Scan for the cell matching the given text and deliver its [x, y] coordinate at center. 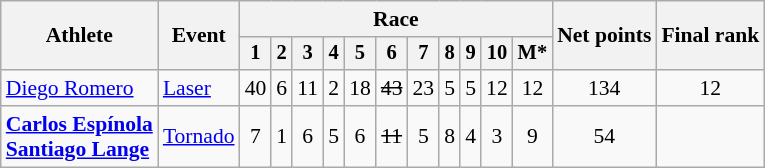
18 [360, 88]
54 [604, 136]
Athlete [80, 36]
43 [392, 88]
M* [532, 54]
134 [604, 88]
Net points [604, 36]
Event [199, 36]
Diego Romero [80, 88]
Carlos EspínolaSantiago Lange [80, 136]
Race [396, 19]
10 [497, 54]
23 [423, 88]
Final rank [710, 36]
40 [256, 88]
Laser [199, 88]
Tornado [199, 136]
